Search for the cell housing the specified text and yield its (X, Y) center coordinate. 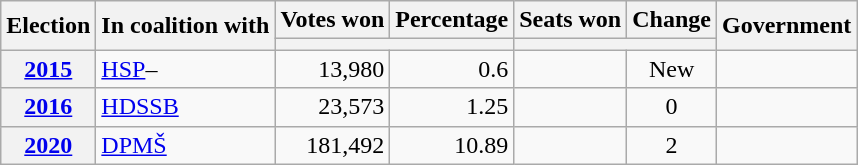
1.25 (452, 107)
Government (786, 26)
Change (672, 20)
0 (672, 107)
Election (48, 26)
2 (672, 145)
13,980 (332, 69)
10.89 (452, 145)
181,492 (332, 145)
DPMŠ (186, 145)
Votes won (332, 20)
HSP– (186, 69)
2016 (48, 107)
23,573 (332, 107)
Percentage (452, 20)
Seats won (570, 20)
2015 (48, 69)
In coalition with (186, 26)
0.6 (452, 69)
New (672, 69)
HDSSB (186, 107)
2020 (48, 145)
